Scan for the cell matching the given text and deliver its (x, y) coordinate at center. 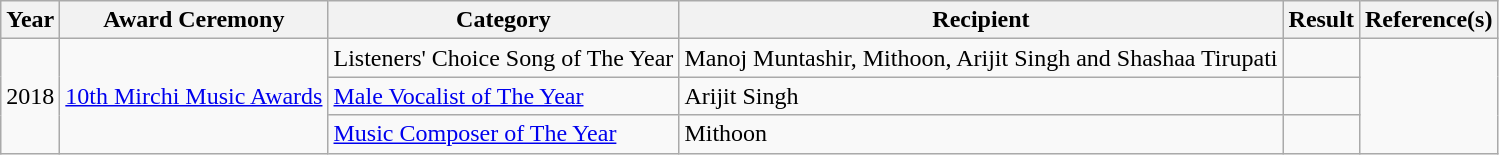
Award Ceremony (194, 20)
Result (1321, 20)
Male Vocalist of The Year (504, 96)
Category (504, 20)
Year (30, 20)
Mithoon (981, 134)
Listeners' Choice Song of The Year (504, 58)
2018 (30, 96)
Manoj Muntashir, Mithoon, Arijit Singh and Shashaa Tirupati (981, 58)
10th Mirchi Music Awards (194, 96)
Music Composer of The Year (504, 134)
Recipient (981, 20)
Arijit Singh (981, 96)
Reference(s) (1428, 20)
